Locate the cell with the specified text and output its [x, y] center coordinate. 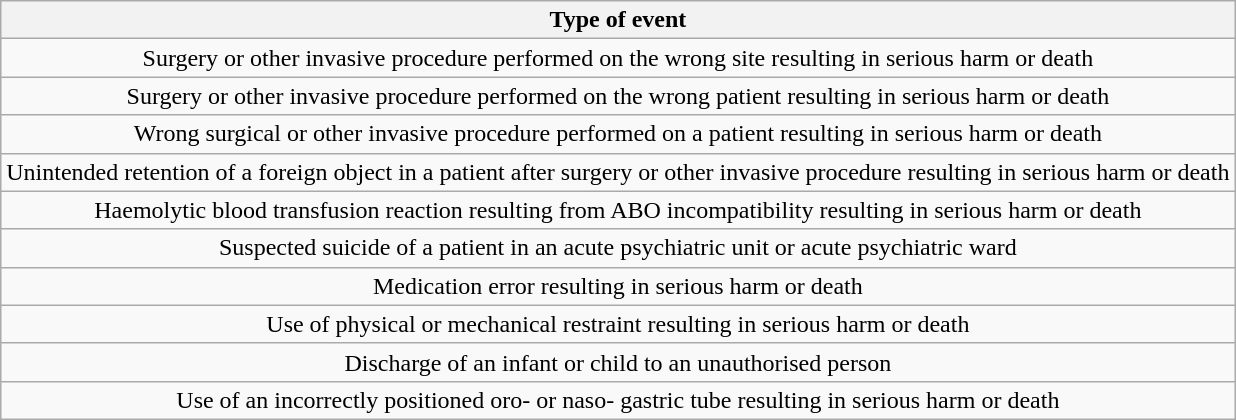
Surgery or other invasive procedure performed on the wrong patient resulting in serious harm or death [618, 96]
Type of event [618, 20]
Use of physical or mechanical restraint resulting in serious harm or death [618, 324]
Wrong surgical or other invasive procedure performed on a patient resulting in serious harm or death [618, 134]
Unintended retention of a foreign object in a patient after surgery or other invasive procedure resulting in serious harm or death [618, 172]
Haemolytic blood transfusion reaction resulting from ABO incompatibility resulting in serious harm or death [618, 210]
Suspected suicide of a patient in an acute psychiatric unit or acute psychiatric ward [618, 248]
Medication error resulting in serious harm or death [618, 286]
Use of an incorrectly positioned oro- or naso- gastric tube resulting in serious harm or death [618, 400]
Discharge of an infant or child to an unauthorised person [618, 362]
Surgery or other invasive procedure performed on the wrong site resulting in serious harm or death [618, 58]
